Provide the (X, Y) coordinate of the cell's center where the given text is located.  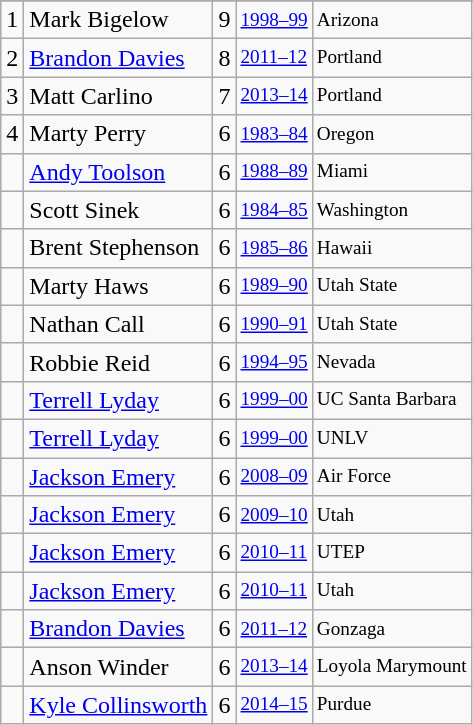
Air Force (392, 477)
Miami (392, 172)
1998–99 (274, 20)
Gonzaga (392, 629)
Purdue (392, 705)
3 (12, 96)
Nevada (392, 362)
1 (12, 20)
UTEP (392, 553)
UNLV (392, 438)
Mark Bigelow (118, 20)
Oregon (392, 134)
Loyola Marymount (392, 667)
2009–10 (274, 515)
9 (224, 20)
Marty Perry (118, 134)
Nathan Call (118, 324)
1989–90 (274, 286)
1990–91 (274, 324)
Marty Haws (118, 286)
1984–85 (274, 210)
Matt Carlino (118, 96)
1994–95 (274, 362)
1983–84 (274, 134)
4 (12, 134)
7 (224, 96)
8 (224, 58)
UC Santa Barbara (392, 400)
Scott Sinek (118, 210)
2014–15 (274, 705)
Anson Winder (118, 667)
Arizona (392, 20)
Brent Stephenson (118, 248)
1988–89 (274, 172)
Washington (392, 210)
2 (12, 58)
Kyle Collinsworth (118, 705)
Hawaii (392, 248)
Robbie Reid (118, 362)
2008–09 (274, 477)
Andy Toolson (118, 172)
1985–86 (274, 248)
